Identify which cell holds the provided text, then report its (X, Y) central coordinate. 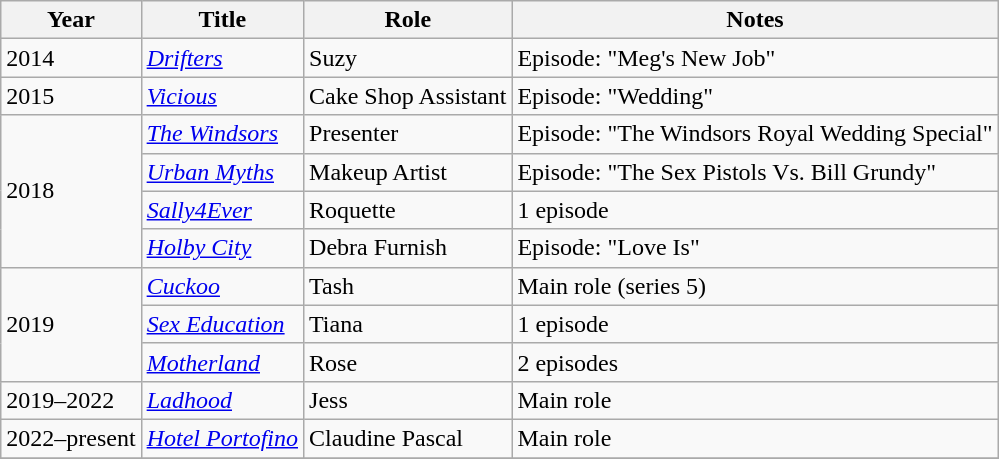
Episode: "Love Is" (755, 248)
Urban Myths (222, 172)
Sex Education (222, 324)
Year (71, 20)
Sally4Ever (222, 210)
Role (408, 20)
Episode: "The Windsors Royal Wedding Special" (755, 134)
Holby City (222, 248)
Rose (408, 362)
2019–2022 (71, 400)
2015 (71, 96)
Hotel Portofino (222, 438)
2014 (71, 58)
Vicious (222, 96)
Episode: "The Sex Pistols Vs. Bill Grundy" (755, 172)
Claudine Pascal (408, 438)
2022–present (71, 438)
Main role (series 5) (755, 286)
The Windsors (222, 134)
Cuckoo (222, 286)
Tiana (408, 324)
Presenter (408, 134)
Episode: "Meg's New Job" (755, 58)
Drifters (222, 58)
Debra Furnish (408, 248)
Jess (408, 400)
Tash (408, 286)
Episode: "Wedding" (755, 96)
Cake Shop Assistant (408, 96)
Motherland (222, 362)
Ladhood (222, 400)
Makeup Artist (408, 172)
Suzy (408, 58)
Notes (755, 20)
Title (222, 20)
2018 (71, 191)
2019 (71, 324)
Roquette (408, 210)
2 episodes (755, 362)
